Search for the cell housing the specified text and yield its [x, y] center coordinate. 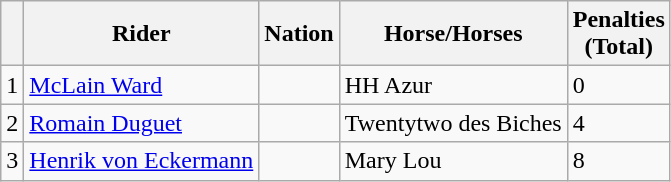
McLain Ward [142, 85]
Mary Lou [453, 161]
HH Azur [453, 85]
1 [12, 85]
Nation [299, 34]
Romain Duguet [142, 123]
2 [12, 123]
Henrik von Eckermann [142, 161]
Horse/Horses [453, 34]
3 [12, 161]
4 [618, 123]
Twentytwo des Biches [453, 123]
0 [618, 85]
Penalties(Total) [618, 34]
Rider [142, 34]
8 [618, 161]
